Extract the [X, Y] coordinate from the center of the cell holding the provided text.  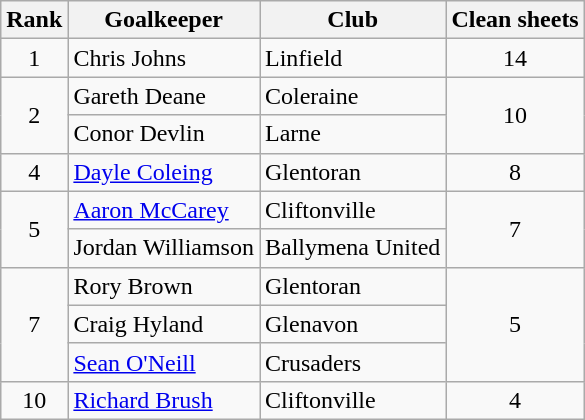
Crusaders [353, 362]
Linfield [353, 58]
Coleraine [353, 96]
Chris Johns [164, 58]
Larne [353, 134]
Conor Devlin [164, 134]
Jordan Williamson [164, 248]
Dayle Coleing [164, 172]
Glenavon [353, 324]
Ballymena United [353, 248]
Clean sheets [515, 20]
Aaron McCarey [164, 210]
Rory Brown [164, 286]
Gareth Deane [164, 96]
Craig Hyland [164, 324]
2 [34, 115]
8 [515, 172]
1 [34, 58]
14 [515, 58]
Rank [34, 20]
Sean O'Neill [164, 362]
Club [353, 20]
Richard Brush [164, 400]
Goalkeeper [164, 20]
